Return the [X, Y] coordinate for the center point of the cell that contains the specified text.  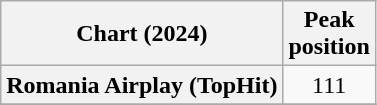
Chart (2024) [142, 34]
Romania Airplay (TopHit) [142, 85]
111 [329, 85]
Peakposition [329, 34]
